For the text-containing cell, return its midpoint in [x, y] coordinate format. 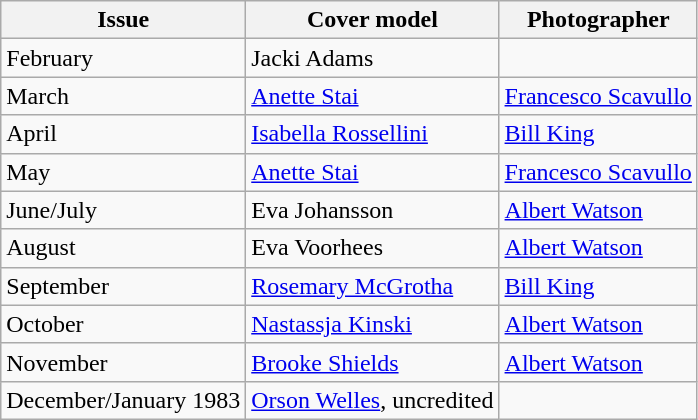
Cover model [372, 20]
August [124, 248]
May [124, 172]
Jacki Adams [372, 58]
September [124, 286]
Photographer [598, 20]
Eva Voorhees [372, 248]
March [124, 96]
December/January 1983 [124, 400]
Isabella Rossellini [372, 134]
October [124, 324]
Nastassja Kinski [372, 324]
June/July [124, 210]
Issue [124, 20]
Orson Welles, uncredited [372, 400]
April [124, 134]
November [124, 362]
Rosemary McGrotha [372, 286]
Brooke Shields [372, 362]
February [124, 58]
Eva Johansson [372, 210]
